Output the [X, Y] coordinate of the center of the cell containing the given text.  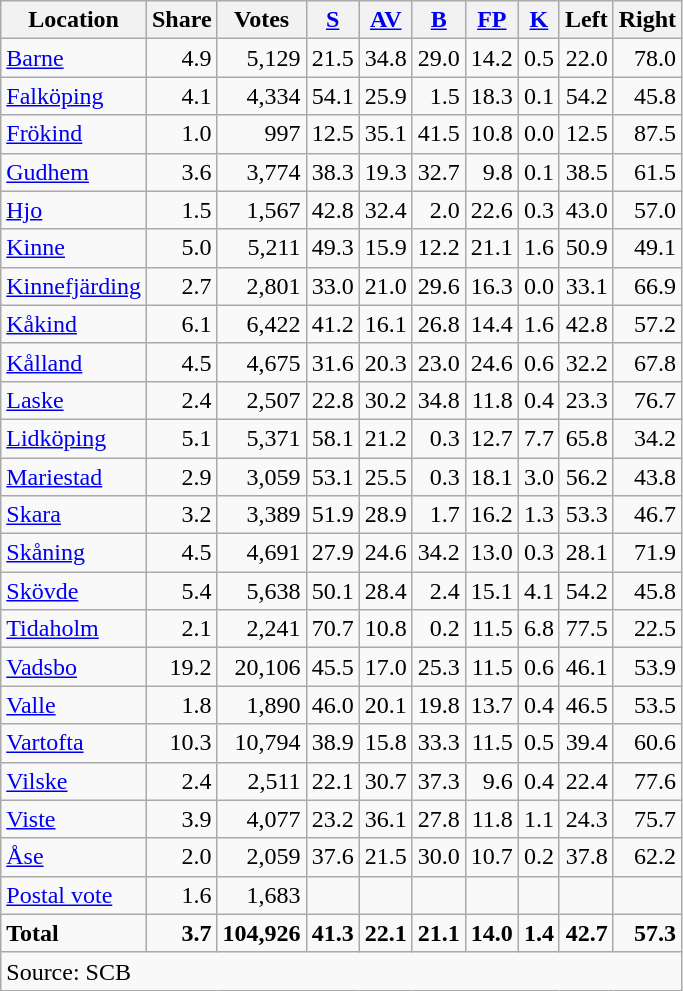
46.1 [586, 667]
6.8 [538, 629]
12.2 [438, 248]
41.5 [438, 134]
24.3 [586, 819]
46.5 [586, 705]
22.4 [586, 781]
Share [182, 20]
13.7 [492, 705]
5,638 [262, 591]
29.0 [438, 58]
Skara [74, 515]
58.1 [332, 438]
19.2 [182, 667]
Left [586, 20]
32.7 [438, 172]
50.9 [586, 248]
Location [74, 20]
1,567 [262, 210]
41.2 [332, 324]
16.3 [492, 286]
3.6 [182, 172]
1,890 [262, 705]
Kåkind [74, 324]
Kålland [74, 362]
Vilske [74, 781]
77.5 [586, 629]
33.0 [332, 286]
20.1 [386, 705]
21.2 [386, 438]
46.7 [647, 515]
9.8 [492, 172]
Votes [262, 20]
Vartofta [74, 743]
3,059 [262, 477]
Hjo [74, 210]
18.3 [492, 96]
Right [647, 20]
1.1 [538, 819]
S [332, 20]
43.0 [586, 210]
76.7 [647, 400]
18.1 [492, 477]
4.9 [182, 58]
60.6 [647, 743]
2,059 [262, 857]
31.6 [332, 362]
28.4 [386, 591]
14.0 [492, 933]
33.3 [438, 743]
39.4 [586, 743]
Falköping [74, 96]
37.6 [332, 857]
2.9 [182, 477]
1.3 [538, 515]
4,077 [262, 819]
42.7 [586, 933]
20.3 [386, 362]
1.8 [182, 705]
14.4 [492, 324]
15.8 [386, 743]
22.5 [647, 629]
37.3 [438, 781]
1.7 [438, 515]
B [438, 20]
19.3 [386, 172]
65.8 [586, 438]
3.0 [538, 477]
5.1 [182, 438]
16.1 [386, 324]
23.3 [586, 400]
Postal vote [74, 895]
2,507 [262, 400]
4,675 [262, 362]
45.5 [332, 667]
51.9 [332, 515]
10.3 [182, 743]
Laske [74, 400]
15.9 [386, 248]
5.4 [182, 591]
Mariestad [74, 477]
38.5 [586, 172]
3.2 [182, 515]
5.0 [182, 248]
14.2 [492, 58]
Total [74, 933]
66.9 [647, 286]
K [538, 20]
30.7 [386, 781]
53.9 [647, 667]
Skåning [74, 553]
28.1 [586, 553]
10,794 [262, 743]
23.2 [332, 819]
53.5 [647, 705]
22.6 [492, 210]
FP [492, 20]
2.7 [182, 286]
71.9 [647, 553]
1.0 [182, 134]
29.6 [438, 286]
17.0 [386, 667]
37.8 [586, 857]
38.3 [332, 172]
56.2 [586, 477]
49.1 [647, 248]
1,683 [262, 895]
15.1 [492, 591]
27.9 [332, 553]
3.7 [182, 933]
2,511 [262, 781]
Kinnefjärding [74, 286]
7.7 [538, 438]
Vadsbo [74, 667]
21.0 [386, 286]
12.7 [492, 438]
16.2 [492, 515]
33.1 [586, 286]
23.0 [438, 362]
1.4 [538, 933]
25.3 [438, 667]
87.5 [647, 134]
Tidaholm [74, 629]
78.0 [647, 58]
26.8 [438, 324]
10.7 [492, 857]
30.0 [438, 857]
57.0 [647, 210]
Source: SCB [342, 971]
Frökind [74, 134]
62.2 [647, 857]
25.5 [386, 477]
50.1 [332, 591]
32.4 [386, 210]
Barne [74, 58]
6.1 [182, 324]
9.6 [492, 781]
5,211 [262, 248]
77.6 [647, 781]
Valle [74, 705]
Åse [74, 857]
46.0 [332, 705]
35.1 [386, 134]
6,422 [262, 324]
32.2 [586, 362]
3.9 [182, 819]
2,801 [262, 286]
53.3 [586, 515]
20,106 [262, 667]
22.0 [586, 58]
2.1 [182, 629]
4,334 [262, 96]
Skövde [74, 591]
49.3 [332, 248]
25.9 [386, 96]
5,129 [262, 58]
28.9 [386, 515]
57.3 [647, 933]
5,371 [262, 438]
Gudhem [74, 172]
57.2 [647, 324]
22.8 [332, 400]
3,774 [262, 172]
4,691 [262, 553]
2,241 [262, 629]
54.1 [332, 96]
997 [262, 134]
19.8 [438, 705]
Viste [74, 819]
30.2 [386, 400]
36.1 [386, 819]
53.1 [332, 477]
Lidköping [74, 438]
104,926 [262, 933]
27.8 [438, 819]
13.0 [492, 553]
70.7 [332, 629]
43.8 [647, 477]
75.7 [647, 819]
38.9 [332, 743]
3,389 [262, 515]
AV [386, 20]
Kinne [74, 248]
61.5 [647, 172]
67.8 [647, 362]
41.3 [332, 933]
